For the text-containing cell, return its midpoint in (X, Y) coordinate format. 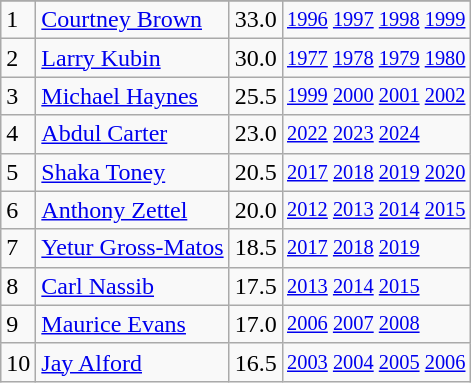
Shaka Toney (132, 172)
10 (18, 362)
Maurice Evans (132, 324)
1977 1978 1979 1980 (376, 58)
20.5 (256, 172)
23.0 (256, 134)
Michael Haynes (132, 96)
2017 2018 2019 2020 (376, 172)
30.0 (256, 58)
Yetur Gross-Matos (132, 248)
4 (18, 134)
5 (18, 172)
Carl Nassib (132, 286)
7 (18, 248)
9 (18, 324)
6 (18, 210)
33.0 (256, 20)
2012 2013 2014 2015 (376, 210)
2022 2023 2024 (376, 134)
8 (18, 286)
2 (18, 58)
1999 2000 2001 2002 (376, 96)
3 (18, 96)
20.0 (256, 210)
18.5 (256, 248)
17.0 (256, 324)
2017 2018 2019 (376, 248)
1 (18, 20)
16.5 (256, 362)
17.5 (256, 286)
Abdul Carter (132, 134)
1996 1997 1998 1999 (376, 20)
Anthony Zettel (132, 210)
2013 2014 2015 (376, 286)
Larry Kubin (132, 58)
Courtney Brown (132, 20)
2003 2004 2005 2006 (376, 362)
25.5 (256, 96)
2006 2007 2008 (376, 324)
Jay Alford (132, 362)
